Detect which cell encompasses the target text, then output its [x, y] center coordinate. 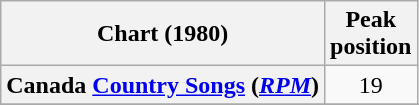
19 [371, 85]
Chart (1980) [163, 34]
Canada Country Songs (RPM) [163, 85]
Peakposition [371, 34]
